Detect which cell encompasses the target text, then output its [X, Y] center coordinate. 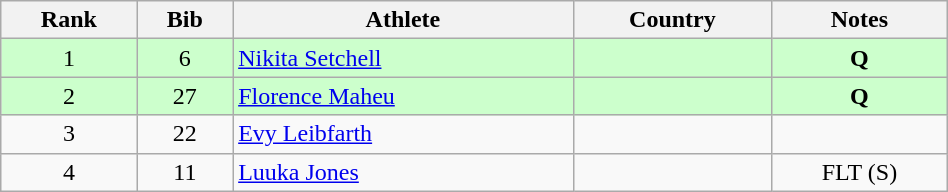
FLT (S) [860, 172]
Athlete [404, 20]
4 [69, 172]
6 [185, 58]
Nikita Setchell [404, 58]
3 [69, 134]
Florence Maheu [404, 96]
11 [185, 172]
1 [69, 58]
27 [185, 96]
22 [185, 134]
Rank [69, 20]
Bib [185, 20]
Luuka Jones [404, 172]
Notes [860, 20]
Country [672, 20]
Evy Leibfarth [404, 134]
2 [69, 96]
